Identify which cell holds the provided text, then report its (X, Y) central coordinate. 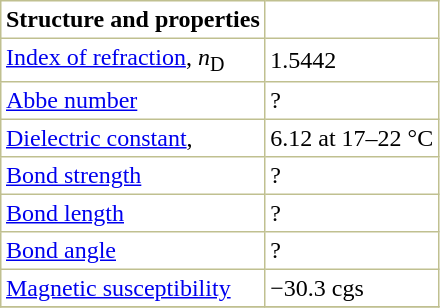
Magnetic susceptibility (133, 289)
Index of refraction, nD (133, 60)
1.5442 (352, 60)
Bond strength (133, 176)
−30.3 cgs (352, 289)
Abbe number (133, 101)
Structure and properties (133, 20)
Dielectric constant, (133, 139)
Bond angle (133, 251)
6.12 at 17–22 °C (352, 139)
Bond length (133, 214)
